Extract the [x, y] coordinate from the center of the cell holding the provided text.  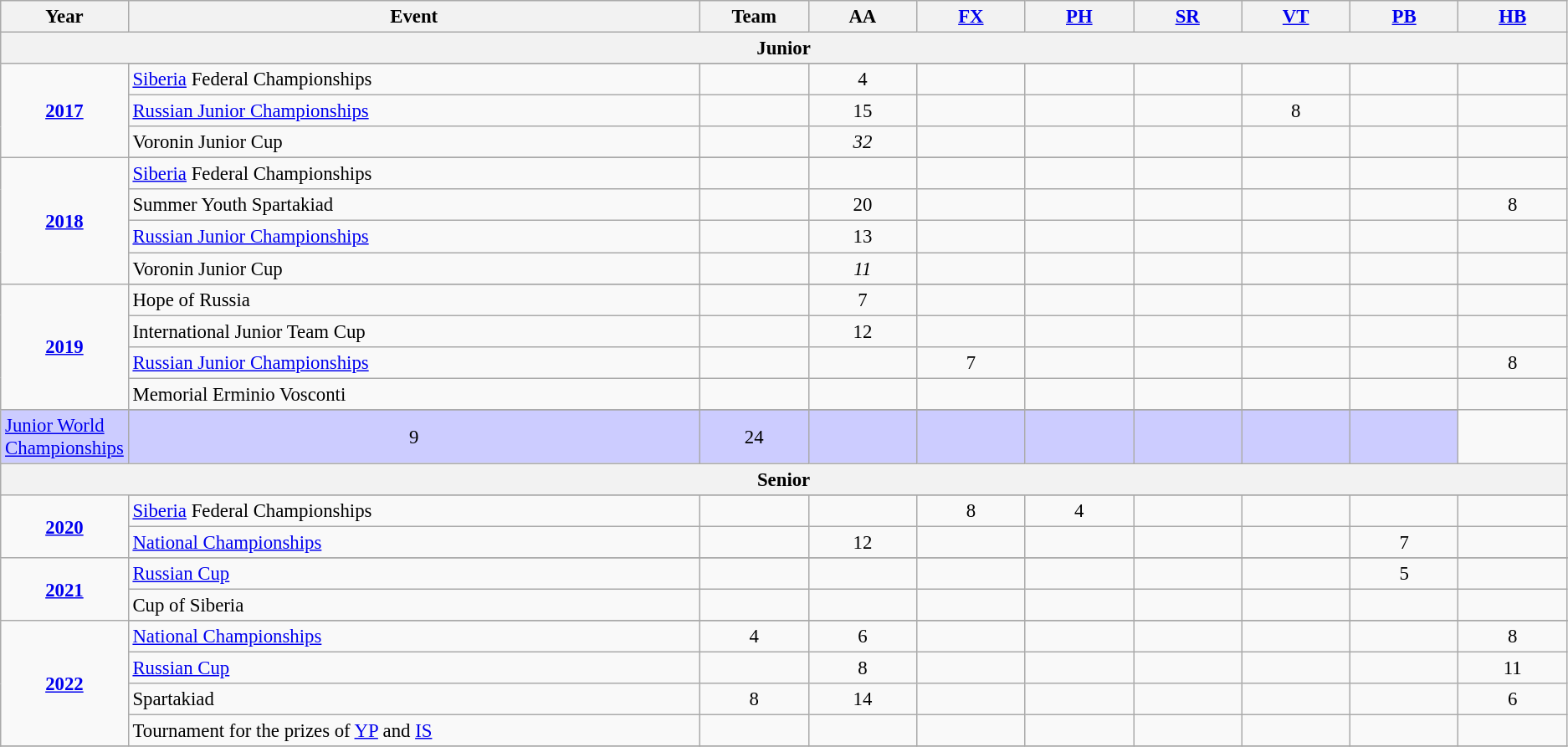
2017 [64, 110]
FX [971, 17]
32 [862, 142]
Team [754, 17]
Senior [784, 479]
Tournament for the prizes of YP and IS [413, 731]
SR [1188, 17]
13 [862, 237]
2021 [64, 589]
5 [1404, 574]
Memorial Erminio Vosconti [413, 394]
Year [64, 17]
Hope of Russia [413, 299]
Spartakiad [413, 699]
Event [413, 17]
2019 [64, 346]
VT [1295, 17]
2022 [64, 683]
2018 [64, 221]
2020 [64, 527]
14 [862, 699]
Cup of Siberia [413, 606]
Summer Youth Spartakiad [413, 205]
15 [862, 111]
PB [1404, 17]
PH [1079, 17]
AA [862, 17]
HB [1513, 17]
24 [754, 437]
Junior World Championships [64, 437]
International Junior Team Cup [413, 331]
20 [862, 205]
Junior [784, 49]
9 [413, 437]
